For the text-containing cell, return its midpoint in (x, y) coordinate format. 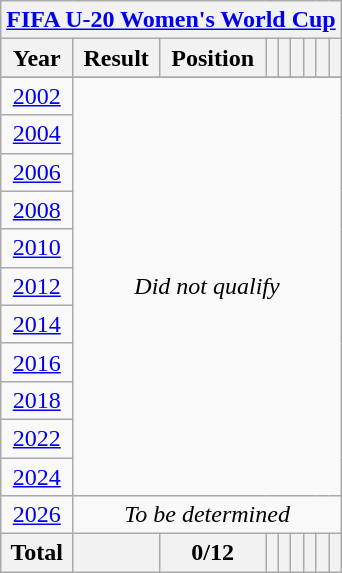
2008 (37, 210)
2002 (37, 96)
0/12 (212, 553)
2010 (37, 248)
2024 (37, 477)
Year (37, 58)
2018 (37, 400)
2014 (37, 324)
2026 (37, 515)
Total (37, 553)
Result (116, 58)
2012 (37, 286)
To be determined (207, 515)
2016 (37, 362)
2022 (37, 438)
2006 (37, 172)
Position (212, 58)
Did not qualify (207, 286)
FIFA U-20 Women's World Cup (171, 20)
2004 (37, 134)
